Search for the cell housing the specified text and yield its [x, y] center coordinate. 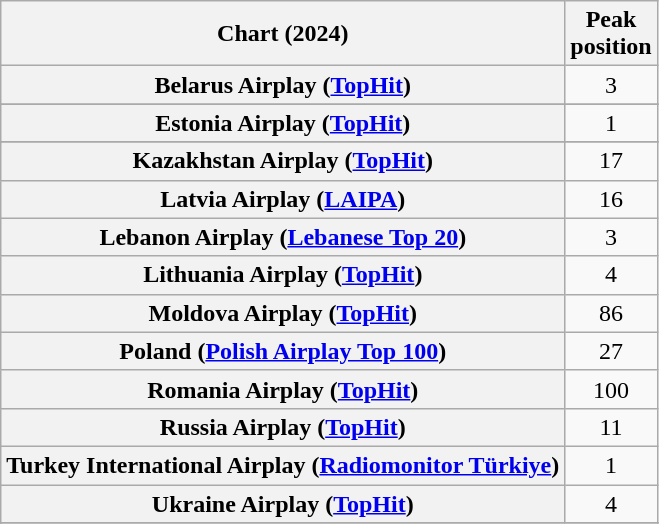
100 [611, 389]
Moldova Airplay (TopHit) [283, 313]
17 [611, 161]
Latvia Airplay (LAIPA) [283, 199]
Russia Airplay (TopHit) [283, 427]
Poland (Polish Airplay Top 100) [283, 351]
27 [611, 351]
Romania Airplay (TopHit) [283, 389]
Turkey International Airplay (Radiomonitor Türkiye) [283, 465]
16 [611, 199]
Peakposition [611, 34]
Estonia Airplay (TopHit) [283, 123]
11 [611, 427]
Ukraine Airplay (TopHit) [283, 503]
Chart (2024) [283, 34]
Lebanon Airplay (Lebanese Top 20) [283, 237]
Kazakhstan Airplay (TopHit) [283, 161]
Belarus Airplay (TopHit) [283, 85]
86 [611, 313]
Lithuania Airplay (TopHit) [283, 275]
